Return the [x, y] coordinate for the center point of the cell that contains the specified text.  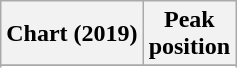
Peakposition [189, 34]
Chart (2019) [72, 34]
